Identify which cell holds the provided text, then report its (x, y) central coordinate. 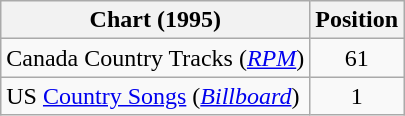
Canada Country Tracks (RPM) (156, 58)
US Country Songs (Billboard) (156, 96)
61 (357, 58)
Chart (1995) (156, 20)
Position (357, 20)
1 (357, 96)
